Return the [X, Y] coordinate for the center point of the cell that contains the specified text.  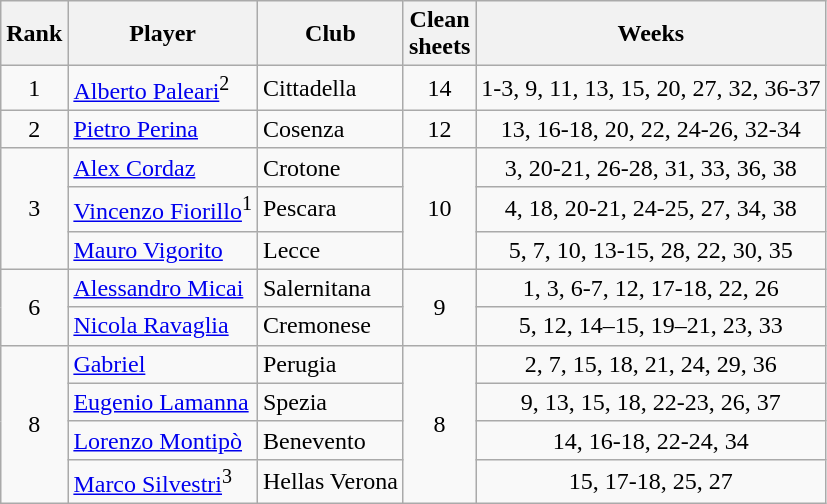
14, 16-18, 22-24, 34 [651, 440]
Alberto Paleari2 [163, 88]
Crotone [330, 167]
2 [34, 129]
Vincenzo Fiorillo1 [163, 208]
Perugia [330, 364]
Cleansheets [439, 34]
Salernitana [330, 288]
5, 12, 14–15, 19–21, 23, 33 [651, 326]
Pietro Perina [163, 129]
2, 7, 15, 18, 21, 24, 29, 36 [651, 364]
Spezia [330, 402]
6 [34, 307]
12 [439, 129]
Pescara [330, 208]
14 [439, 88]
10 [439, 208]
1 [34, 88]
Rank [34, 34]
9, 13, 15, 18, 22-23, 26, 37 [651, 402]
15, 17-18, 25, 27 [651, 482]
Eugenio Lamanna [163, 402]
9 [439, 307]
Marco Silvestri3 [163, 482]
1-3, 9, 11, 13, 15, 20, 27, 32, 36-37 [651, 88]
Mauro Vigorito [163, 250]
Club [330, 34]
Alex Cordaz [163, 167]
Cittadella [330, 88]
4, 18, 20-21, 24-25, 27, 34, 38 [651, 208]
Lecce [330, 250]
5, 7, 10, 13-15, 28, 22, 30, 35 [651, 250]
1, 3, 6-7, 12, 17-18, 22, 26 [651, 288]
Player [163, 34]
Lorenzo Montipò [163, 440]
13, 16-18, 20, 22, 24-26, 32-34 [651, 129]
3 [34, 208]
Benevento [330, 440]
3, 20-21, 26-28, 31, 33, 36, 38 [651, 167]
Gabriel [163, 364]
Cosenza [330, 129]
Hellas Verona [330, 482]
Alessandro Micai [163, 288]
Nicola Ravaglia [163, 326]
Cremonese [330, 326]
Weeks [651, 34]
